Capture the cell that displays the provided text and extract its [X, Y] central coordinate. 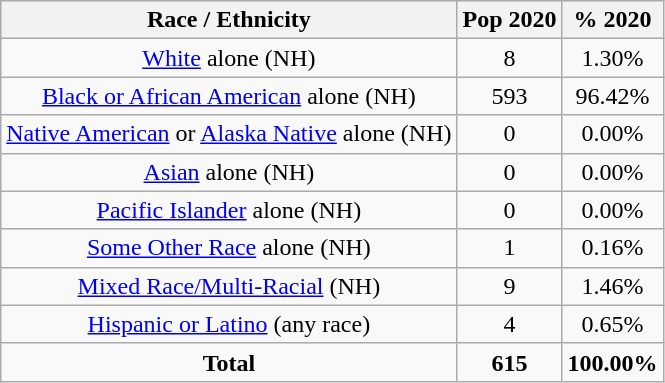
Mixed Race/Multi-Racial (NH) [229, 286]
0.65% [612, 324]
Hispanic or Latino (any race) [229, 324]
1 [510, 248]
Some Other Race alone (NH) [229, 248]
4 [510, 324]
% 2020 [612, 20]
Pacific Islander alone (NH) [229, 210]
96.42% [612, 96]
White alone (NH) [229, 58]
0.16% [612, 248]
100.00% [612, 362]
Asian alone (NH) [229, 172]
1.46% [612, 286]
615 [510, 362]
593 [510, 96]
9 [510, 286]
Total [229, 362]
Pop 2020 [510, 20]
Black or African American alone (NH) [229, 96]
8 [510, 58]
Race / Ethnicity [229, 20]
1.30% [612, 58]
Native American or Alaska Native alone (NH) [229, 134]
